Pinpoint the cell where the given text exists, returning its (X, Y) midpoint coordinate. 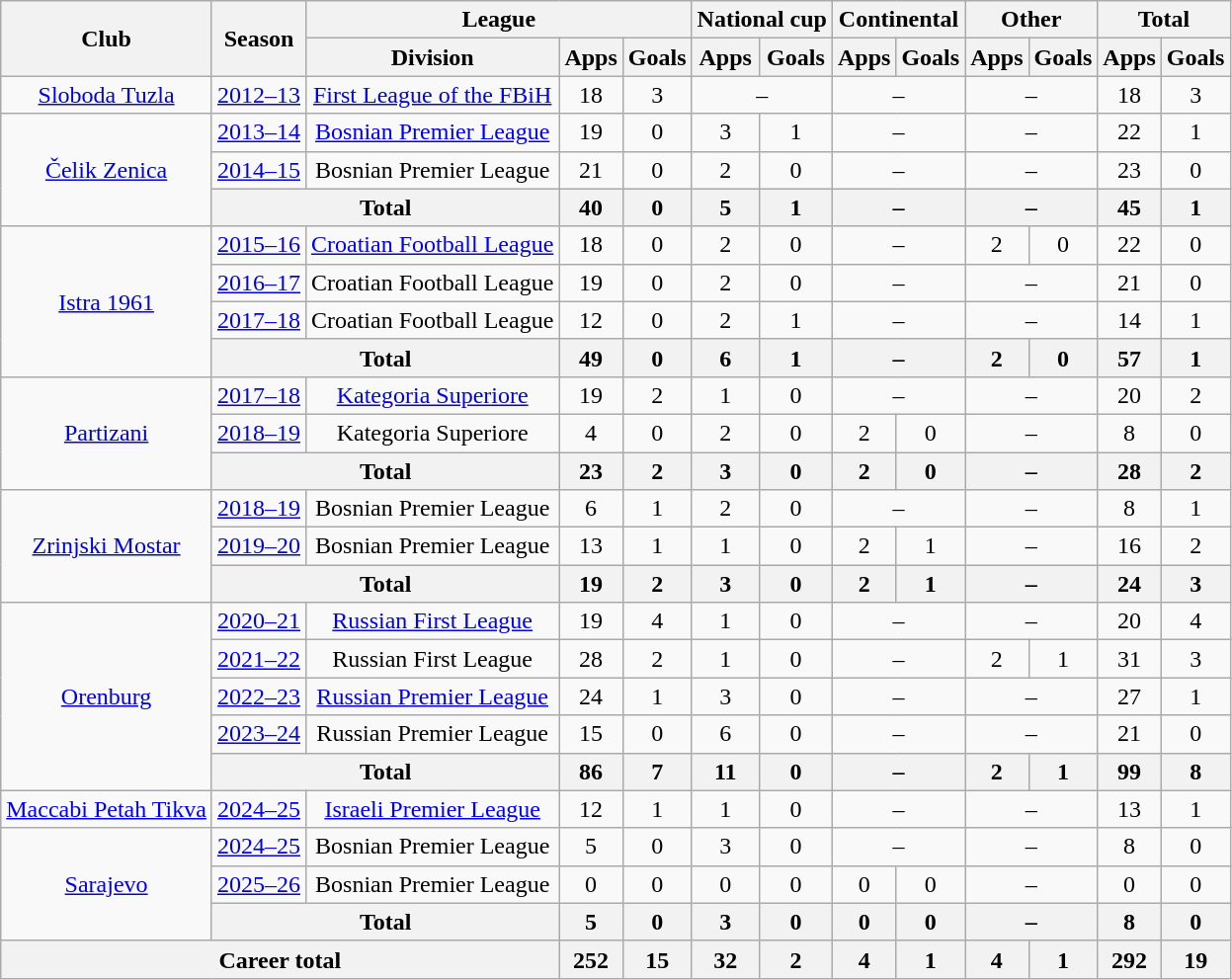
Sloboda Tuzla (107, 95)
Maccabi Petah Tikva (107, 809)
Club (107, 39)
99 (1129, 772)
252 (591, 959)
16 (1129, 546)
Other (1031, 20)
2012–13 (259, 95)
Zrinjski Mostar (107, 546)
2023–24 (259, 734)
40 (591, 207)
Čelik Zenica (107, 170)
National cup (762, 20)
Partizani (107, 433)
Israeli Premier League (433, 809)
2020–21 (259, 621)
7 (657, 772)
2021–22 (259, 659)
2015–16 (259, 245)
57 (1129, 358)
Sarajevo (107, 884)
49 (591, 358)
27 (1129, 696)
32 (725, 959)
League (500, 20)
Istra 1961 (107, 301)
Career total (281, 959)
2019–20 (259, 546)
Division (433, 57)
31 (1129, 659)
11 (725, 772)
Continental (898, 20)
86 (591, 772)
2025–26 (259, 884)
First League of the FBiH (433, 95)
2022–23 (259, 696)
2014–15 (259, 170)
14 (1129, 320)
2016–17 (259, 283)
2013–14 (259, 132)
292 (1129, 959)
Season (259, 39)
45 (1129, 207)
Orenburg (107, 696)
